Determine the (X, Y) coordinate at the center of the cell enclosing the given text.  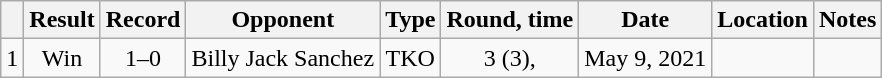
May 9, 2021 (646, 58)
Notes (847, 20)
TKO (410, 58)
1–0 (143, 58)
3 (3), (510, 58)
Win (62, 58)
Billy Jack Sanchez (283, 58)
Round, time (510, 20)
Date (646, 20)
Type (410, 20)
Opponent (283, 20)
Record (143, 20)
Result (62, 20)
1 (12, 58)
Location (763, 20)
